Output the (X, Y) coordinate of the center of the cell containing the given text.  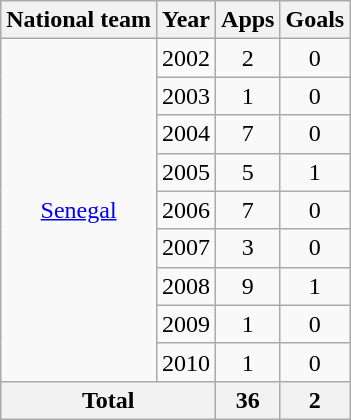
2002 (186, 58)
2009 (186, 324)
Apps (248, 20)
2005 (186, 172)
9 (248, 286)
36 (248, 400)
2008 (186, 286)
Total (108, 400)
National team (79, 20)
2007 (186, 248)
2004 (186, 134)
2010 (186, 362)
2003 (186, 96)
5 (248, 172)
Senegal (79, 210)
Year (186, 20)
3 (248, 248)
2006 (186, 210)
Goals (315, 20)
